Return the [X, Y] coordinate for the center point of the cell that contains the specified text.  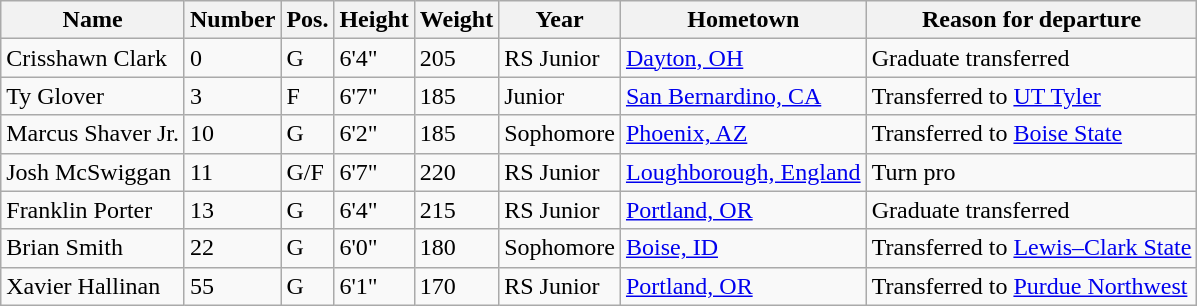
Transferred to Purdue Northwest [1032, 286]
Hometown [743, 20]
13 [232, 210]
Number [232, 20]
Ty Glover [93, 96]
Xavier Hallinan [93, 286]
0 [232, 58]
Marcus Shaver Jr. [93, 134]
Reason for departure [1032, 20]
Pos. [308, 20]
220 [456, 172]
6'2" [374, 134]
Josh McSwiggan [93, 172]
Transferred to UT Tyler [1032, 96]
Dayton, OH [743, 58]
3 [232, 96]
215 [456, 210]
Franklin Porter [93, 210]
Height [374, 20]
Boise, ID [743, 248]
170 [456, 286]
180 [456, 248]
Brian Smith [93, 248]
10 [232, 134]
Transferred to Boise State [1032, 134]
6'1" [374, 286]
San Bernardino, CA [743, 96]
205 [456, 58]
6'0" [374, 248]
Phoenix, AZ [743, 134]
Turn pro [1032, 172]
F [308, 96]
G/F [308, 172]
Year [560, 20]
Loughborough, England [743, 172]
22 [232, 248]
55 [232, 286]
Junior [560, 96]
Crisshawn Clark [93, 58]
11 [232, 172]
Weight [456, 20]
Transferred to Lewis–Clark State [1032, 248]
Name [93, 20]
